Locate the cell with the specified text and output its [X, Y] center coordinate. 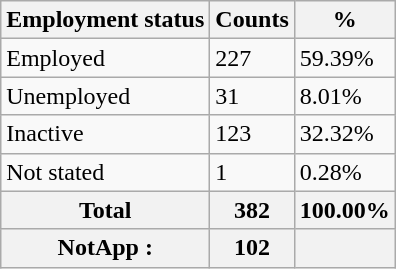
1 [252, 172]
123 [252, 134]
Counts [252, 20]
8.01% [344, 96]
0.28% [344, 172]
31 [252, 96]
32.32% [344, 134]
NotApp : [106, 248]
Not stated [106, 172]
382 [252, 210]
Inactive [106, 134]
102 [252, 248]
Employment status [106, 20]
% [344, 20]
Employed [106, 58]
Unemployed [106, 96]
100.00% [344, 210]
59.39% [344, 58]
227 [252, 58]
Total [106, 210]
